Return the [X, Y] coordinate for the center point of the cell that contains the specified text.  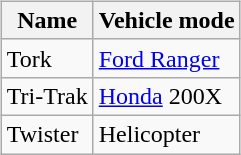
Twister [47, 134]
Name [47, 20]
Helicopter [166, 134]
Vehicle mode [166, 20]
Honda 200X [166, 96]
Ford Ranger [166, 58]
Tork [47, 58]
Tri-Trak [47, 96]
